Extract the (x, y) coordinate from the center of the cell holding the provided text.  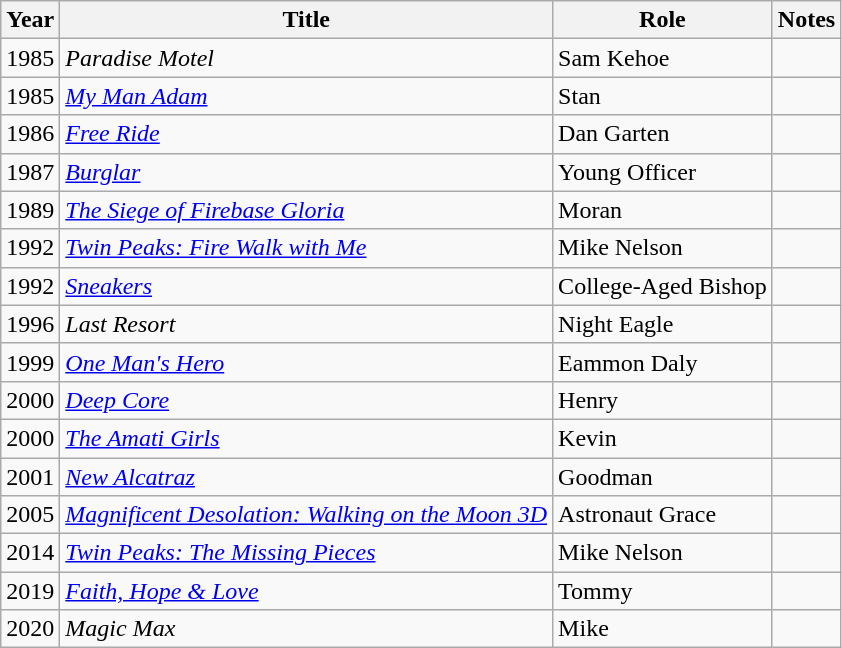
Twin Peaks: The Missing Pieces (306, 553)
2014 (30, 553)
Paradise Motel (306, 58)
1999 (30, 362)
Title (306, 20)
Young Officer (663, 172)
Year (30, 20)
New Alcatraz (306, 477)
One Man's Hero (306, 362)
1989 (30, 210)
Last Resort (306, 324)
College-Aged Bishop (663, 286)
Kevin (663, 438)
1987 (30, 172)
Astronaut Grace (663, 515)
Notes (806, 20)
2020 (30, 629)
Mike (663, 629)
Henry (663, 400)
2001 (30, 477)
Burglar (306, 172)
Sam Kehoe (663, 58)
1996 (30, 324)
Dan Garten (663, 134)
The Amati Girls (306, 438)
2019 (30, 591)
Moran (663, 210)
Night Eagle (663, 324)
Role (663, 20)
Goodman (663, 477)
My Man Adam (306, 96)
Deep Core (306, 400)
Magic Max (306, 629)
Faith, Hope & Love (306, 591)
Sneakers (306, 286)
Eammon Daly (663, 362)
Stan (663, 96)
Tommy (663, 591)
1986 (30, 134)
The Siege of Firebase Gloria (306, 210)
Free Ride (306, 134)
2005 (30, 515)
Twin Peaks: Fire Walk with Me (306, 248)
Magnificent Desolation: Walking on the Moon 3D (306, 515)
